Return (x, y) of the center of cell containing provided text 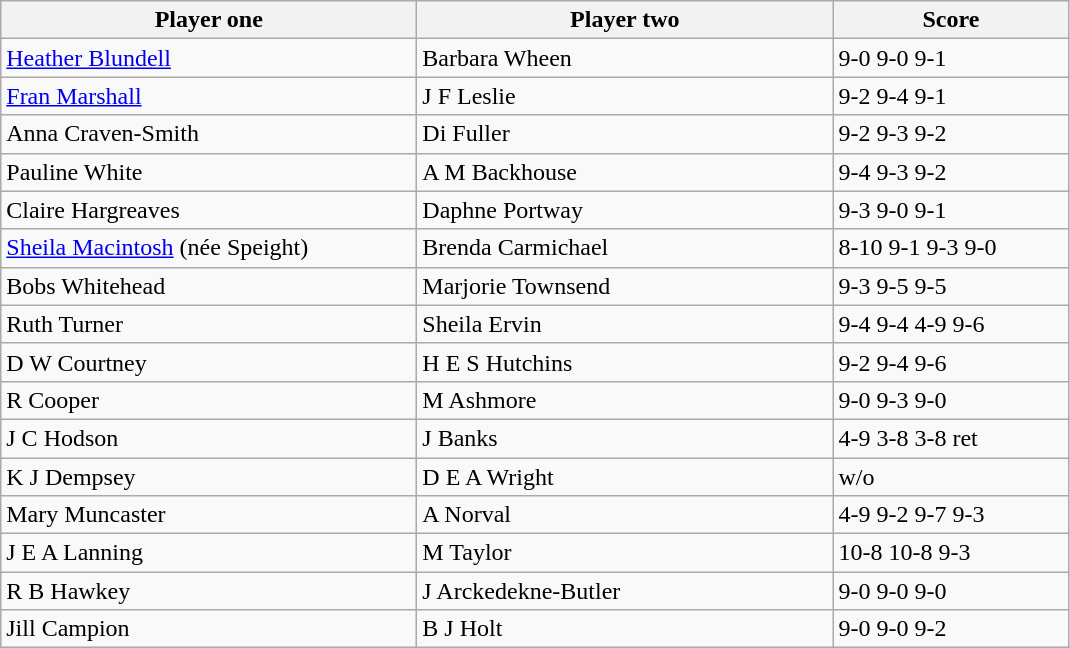
Daphne Portway (625, 210)
H E S Hutchins (625, 362)
w/o (951, 477)
Score (951, 20)
10-8 10-8 9-3 (951, 553)
9-0 9-0 9-1 (951, 58)
K J Dempsey (209, 477)
9-2 9-4 9-6 (951, 362)
Brenda Carmichael (625, 248)
Bobs Whitehead (209, 286)
Marjorie Townsend (625, 286)
9-2 9-4 9-1 (951, 96)
9-0 9-3 9-0 (951, 400)
9-0 9-0 9-0 (951, 591)
A Norval (625, 515)
Pauline White (209, 172)
J E A Lanning (209, 553)
M Ashmore (625, 400)
9-3 9-5 9-5 (951, 286)
J Arckedekne-Butler (625, 591)
M Taylor (625, 553)
Di Fuller (625, 134)
Anna Craven-Smith (209, 134)
Mary Muncaster (209, 515)
8-10 9-1 9-3 9-0 (951, 248)
R B Hawkey (209, 591)
Jill Campion (209, 629)
A M Backhouse (625, 172)
B J Holt (625, 629)
D W Courtney (209, 362)
Sheila Macintosh (née Speight) (209, 248)
9-2 9-3 9-2 (951, 134)
J F Leslie (625, 96)
9-0 9-0 9-2 (951, 629)
4-9 9-2 9-7 9-3 (951, 515)
J C Hodson (209, 438)
J Banks (625, 438)
Sheila Ervin (625, 324)
R Cooper (209, 400)
4-9 3-8 3-8 ret (951, 438)
Heather Blundell (209, 58)
Player one (209, 20)
Fran Marshall (209, 96)
9-3 9-0 9-1 (951, 210)
Claire Hargreaves (209, 210)
Player two (625, 20)
Barbara Wheen (625, 58)
9-4 9-4 4-9 9-6 (951, 324)
Ruth Turner (209, 324)
9-4 9-3 9-2 (951, 172)
D E A Wright (625, 477)
